Search for the cell housing the specified text and yield its (X, Y) center coordinate. 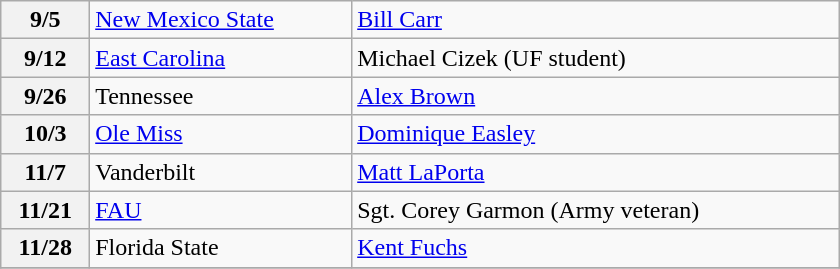
Alex Brown (596, 96)
Tennessee (221, 96)
Vanderbilt (221, 172)
11/28 (46, 248)
Dominique Easley (596, 134)
Michael Cizek (UF student) (596, 58)
New Mexico State (221, 20)
Ole Miss (221, 134)
9/5 (46, 20)
FAU (221, 210)
9/26 (46, 96)
Bill Carr (596, 20)
Kent Fuchs (596, 248)
10/3 (46, 134)
Sgt. Corey Garmon (Army veteran) (596, 210)
9/12 (46, 58)
11/7 (46, 172)
East Carolina (221, 58)
Florida State (221, 248)
Matt LaPorta (596, 172)
11/21 (46, 210)
